Find where the given text appears and provide that cell's center as [x, y] coordinate. 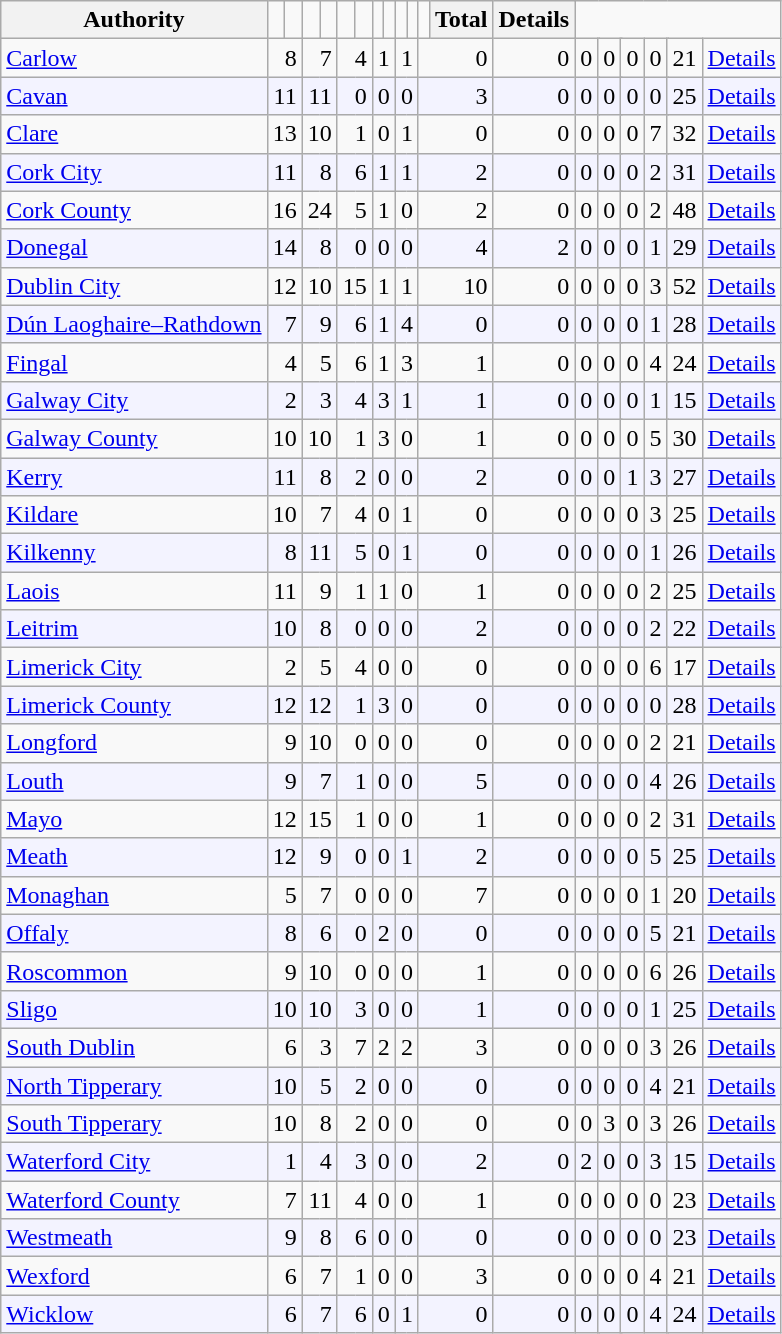
Authority [134, 20]
Cavan [134, 96]
29 [684, 248]
Donegal [134, 248]
30 [684, 438]
Waterford County [134, 1200]
17 [684, 667]
Dublin City [134, 286]
52 [684, 286]
Louth [134, 781]
22 [684, 629]
South Dublin [134, 1047]
Meath [134, 857]
Leitrim [134, 629]
Carlow [134, 58]
North Tipperary [134, 1085]
Kilkenny [134, 553]
Limerick County [134, 705]
South Tipperary [134, 1124]
Laois [134, 591]
Mayo [134, 819]
Galway County [134, 438]
16 [284, 210]
Monaghan [134, 895]
Roscommon [134, 971]
Fingal [134, 362]
32 [684, 134]
Wicklow [134, 1314]
Clare [134, 134]
Longford [134, 743]
27 [684, 477]
Kerry [134, 477]
Total [461, 20]
Galway City [134, 400]
Kildare [134, 515]
Dún Laoghaire–Rathdown [134, 324]
14 [284, 248]
Cork County [134, 210]
Cork City [134, 172]
Westmeath [134, 1238]
13 [284, 134]
20 [684, 895]
Limerick City [134, 667]
Sligo [134, 1009]
Waterford City [134, 1162]
Offaly [134, 933]
Wexford [134, 1276]
48 [684, 210]
